Identify which cell holds the provided text, then report its [X, Y] central coordinate. 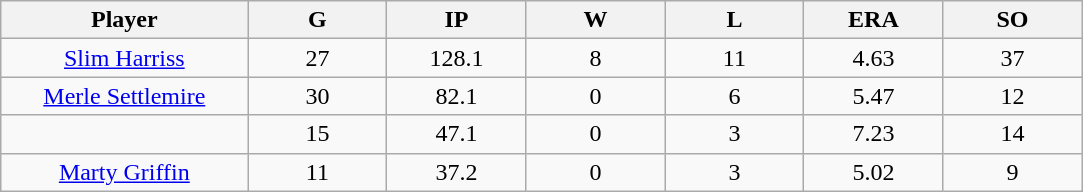
30 [318, 96]
Player [124, 20]
6 [734, 96]
14 [1012, 134]
9 [1012, 172]
Slim Harriss [124, 58]
37 [1012, 58]
12 [1012, 96]
Merle Settlemire [124, 96]
5.47 [874, 96]
15 [318, 134]
47.1 [456, 134]
82.1 [456, 96]
27 [318, 58]
4.63 [874, 58]
5.02 [874, 172]
Marty Griffin [124, 172]
IP [456, 20]
ERA [874, 20]
SO [1012, 20]
7.23 [874, 134]
37.2 [456, 172]
128.1 [456, 58]
G [318, 20]
L [734, 20]
W [596, 20]
8 [596, 58]
